Scan for the cell matching the given text and deliver its (X, Y) coordinate at center. 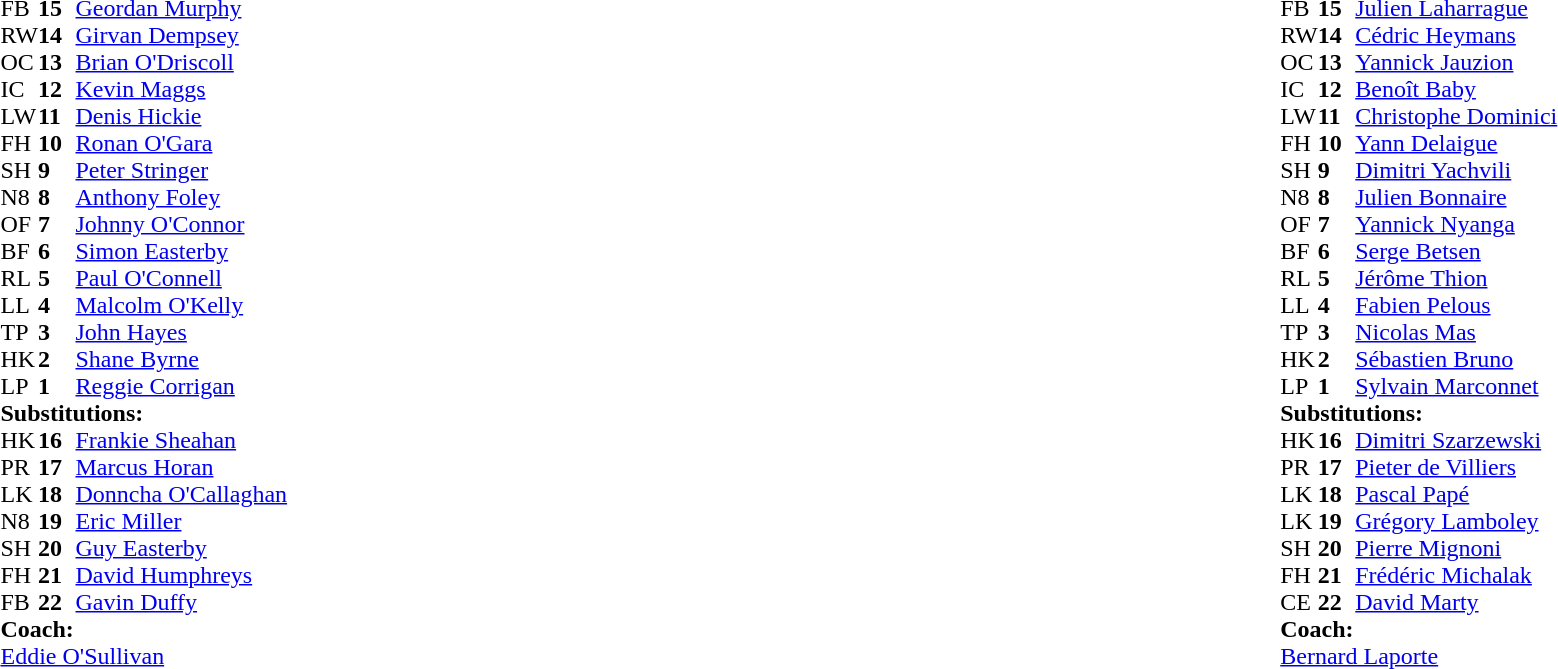
Yannick Nyanga (1456, 224)
Reggie Corrigan (182, 386)
Pascal Papé (1456, 494)
Ronan O'Gara (182, 144)
Guy Easterby (182, 548)
Bernard Laporte (1418, 656)
Donncha O'Callaghan (182, 494)
Gavin Duffy (182, 602)
Simon Easterby (182, 252)
Benoît Baby (1456, 90)
David Marty (1456, 602)
Eddie O'Sullivan (144, 656)
Dimitri Yachvili (1456, 170)
Anthony Foley (182, 198)
Marcus Horan (182, 468)
Peter Stringer (182, 170)
Girvan Dempsey (182, 36)
Fabien Pelous (1456, 306)
Yannick Jauzion (1456, 62)
Julien Bonnaire (1456, 198)
Denis Hickie (182, 116)
FB (19, 602)
Grégory Lamboley (1456, 522)
Yann Delaigue (1456, 144)
Kevin Maggs (182, 90)
Cédric Heymans (1456, 36)
Serge Betsen (1456, 252)
Frédéric Michalak (1456, 576)
Malcolm O'Kelly (182, 306)
Sébastien Bruno (1456, 360)
David Humphreys (182, 576)
Sylvain Marconnet (1456, 386)
Jérôme Thion (1456, 278)
Pierre Mignoni (1456, 548)
Johnny O'Connor (182, 224)
Shane Byrne (182, 360)
Frankie Sheahan (182, 440)
CE (1299, 602)
Dimitri Szarzewski (1456, 440)
Eric Miller (182, 522)
Brian O'Driscoll (182, 62)
John Hayes (182, 332)
Pieter de Villiers (1456, 468)
Nicolas Mas (1456, 332)
Christophe Dominici (1456, 116)
Paul O'Connell (182, 278)
